Scan for the cell matching the given text and deliver its [x, y] coordinate at center. 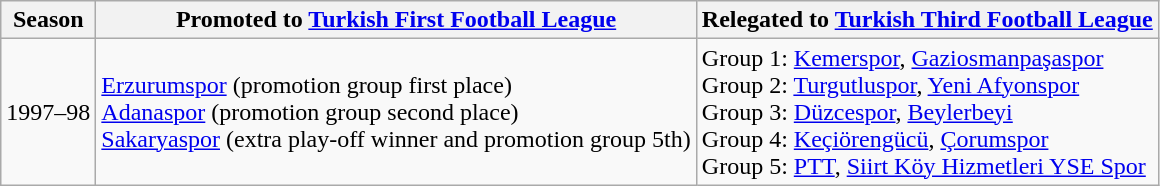
Erzurumspor (promotion group first place)Adanaspor (promotion group second place)Sakaryaspor (extra play-off winner and promotion group 5th) [396, 112]
1997–98 [48, 112]
Season [48, 20]
Relegated to Turkish Third Football League [927, 20]
Promoted to Turkish First Football League [396, 20]
